From the cell containing the given text, extract its center point as [X, Y] coordinate. 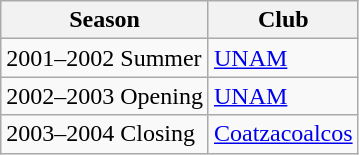
2003–2004 Closing [105, 134]
Season [105, 20]
Club [283, 20]
2001–2002 Summer [105, 58]
Coatzacoalcos [283, 134]
2002–2003 Opening [105, 96]
